From the cell containing the given text, extract its center point as (x, y) coordinate. 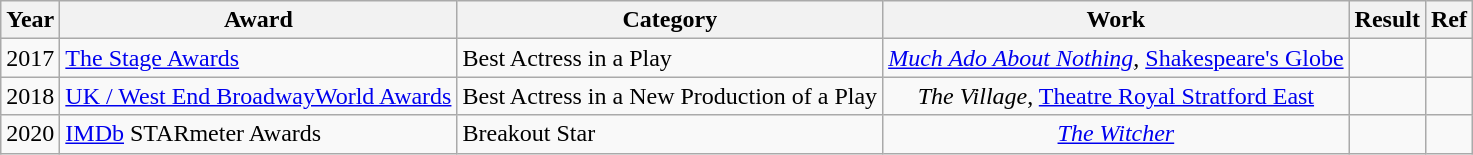
Award (258, 20)
Breakout Star (670, 134)
The Village, Theatre Royal Stratford East (1116, 96)
Best Actress in a New Production of a Play (670, 96)
2018 (30, 96)
Year (30, 20)
2020 (30, 134)
Category (670, 20)
Ref (1448, 20)
Result (1387, 20)
UK / West End BroadwayWorld Awards (258, 96)
The Witcher (1116, 134)
The Stage Awards (258, 58)
Much Ado About Nothing, Shakespeare's Globe (1116, 58)
IMDb STARmeter Awards (258, 134)
Best Actress in a Play (670, 58)
2017 (30, 58)
Work (1116, 20)
